Pinpoint the cell where the given text exists, returning its [x, y] midpoint coordinate. 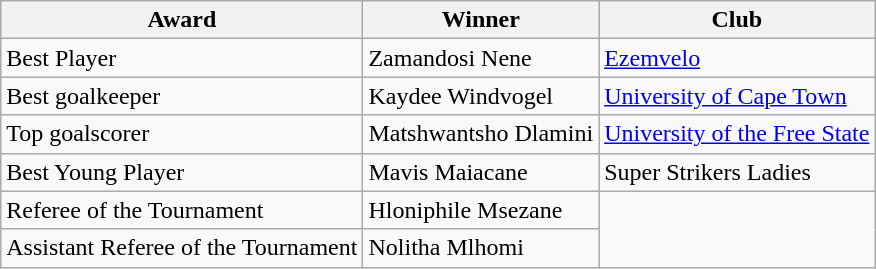
Ezemvelo [737, 58]
Winner [481, 20]
Club [737, 20]
University of Cape Town [737, 96]
Referee of the Tournament [182, 210]
Nolitha Mlhomi [481, 248]
Hloniphile Msezane [481, 210]
Kaydee Windvogel [481, 96]
Award [182, 20]
Matshwantsho Dlamini [481, 134]
Best goalkeeper [182, 96]
University of the Free State [737, 134]
Best Young Player [182, 172]
Zamandosi Nene [481, 58]
Mavis Maiacane [481, 172]
Best Player [182, 58]
Top goalscorer [182, 134]
Assistant Referee of the Tournament [182, 248]
Super Strikers Ladies [737, 172]
